Return (x, y) of the center of cell containing provided text 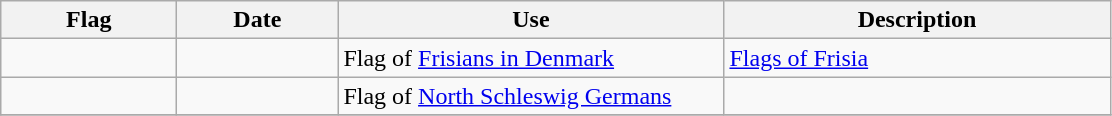
Date (258, 20)
Flags of Frisia (917, 58)
Use (531, 20)
Flag of North Schleswig Germans (531, 96)
Flag (89, 20)
Description (917, 20)
Flag of Frisians in Denmark (531, 58)
